Pinpoint the cell where the given text exists, returning its (x, y) midpoint coordinate. 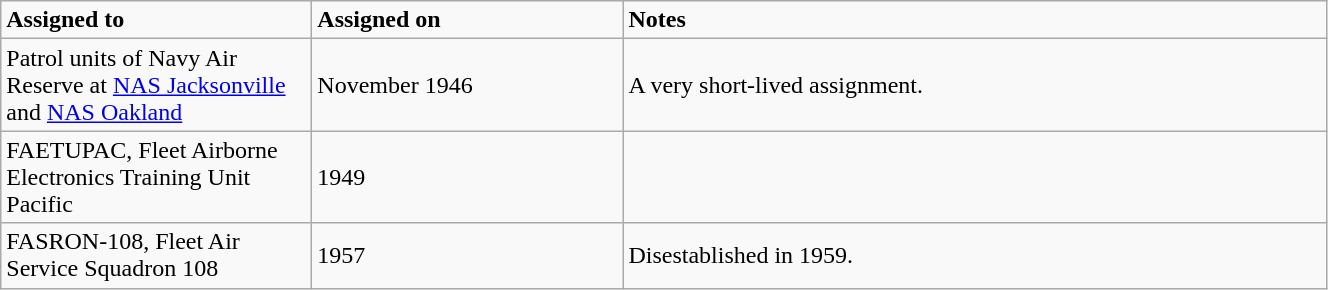
Assigned to (156, 20)
FAETUPAC, Fleet Airborne Electronics Training Unit Pacific (156, 177)
Assigned on (468, 20)
Patrol units of Navy Air Reserve at NAS Jacksonville and NAS Oakland (156, 85)
1949 (468, 177)
Disestablished in 1959. (975, 256)
Notes (975, 20)
November 1946 (468, 85)
1957 (468, 256)
FASRON-108, Fleet Air Service Squadron 108 (156, 256)
A very short-lived assignment. (975, 85)
